Output the (x, y) coordinate of the center of the cell containing the given text.  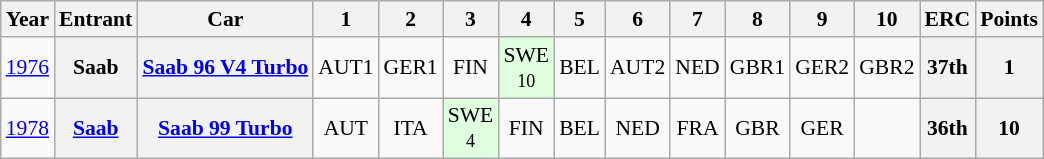
SWE4 (471, 128)
Year (28, 19)
8 (758, 19)
ERC (948, 19)
GBR1 (758, 68)
6 (638, 19)
9 (822, 19)
GER2 (822, 68)
GER (822, 128)
GBR2 (886, 68)
AUT1 (346, 68)
SWE10 (526, 68)
4 (526, 19)
ITA (411, 128)
1976 (28, 68)
AUT2 (638, 68)
Saab 99 Turbo (225, 128)
3 (471, 19)
1978 (28, 128)
GER1 (411, 68)
2 (411, 19)
5 (580, 19)
Car (225, 19)
37th (948, 68)
FRA (697, 128)
GBR (758, 128)
Saab 96 V4 Turbo (225, 68)
AUT (346, 128)
7 (697, 19)
Entrant (96, 19)
Points (1009, 19)
36th (948, 128)
